Identify which cell holds the provided text, then report its (x, y) central coordinate. 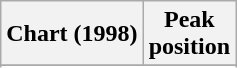
Chart (1998) (72, 34)
Peakposition (189, 34)
